Output the [x, y] coordinate of the center of the cell containing the given text.  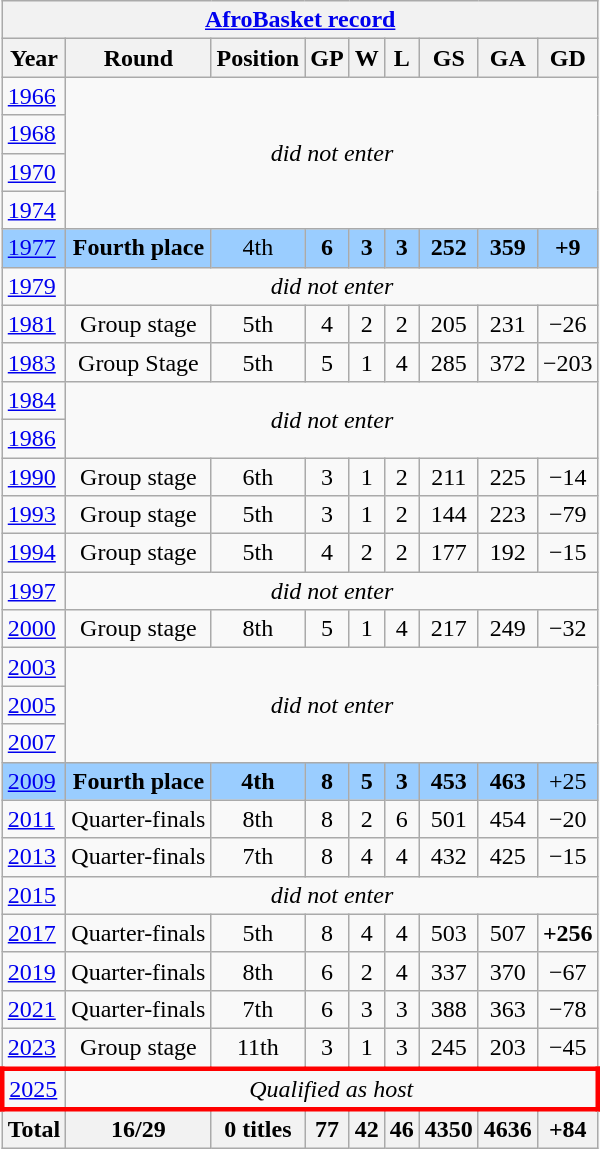
211 [448, 477]
454 [508, 819]
503 [448, 933]
−14 [568, 477]
363 [508, 1009]
11th [258, 1048]
1984 [34, 400]
2000 [34, 629]
2017 [34, 933]
249 [508, 629]
359 [508, 248]
Year [34, 58]
2023 [34, 1048]
+84 [568, 1129]
231 [508, 324]
337 [448, 971]
46 [402, 1129]
Qualified as host [332, 1088]
16/29 [138, 1129]
463 [508, 781]
2011 [34, 819]
−78 [568, 1009]
−32 [568, 629]
1981 [34, 324]
507 [508, 933]
0 titles [258, 1129]
GD [568, 58]
−20 [568, 819]
77 [327, 1129]
205 [448, 324]
2015 [34, 895]
2013 [34, 857]
Position [258, 58]
2003 [34, 667]
1979 [34, 286]
1997 [34, 591]
−67 [568, 971]
L [402, 58]
2021 [34, 1009]
225 [508, 477]
1970 [34, 172]
1977 [34, 248]
245 [448, 1048]
+9 [568, 248]
388 [448, 1009]
6th [258, 477]
2007 [34, 743]
Group Stage [138, 362]
285 [448, 362]
1983 [34, 362]
223 [508, 515]
1994 [34, 553]
4350 [448, 1129]
2005 [34, 705]
GA [508, 58]
42 [366, 1129]
GP [327, 58]
1966 [34, 96]
−45 [568, 1048]
501 [448, 819]
4636 [508, 1129]
−79 [568, 515]
2025 [34, 1088]
432 [448, 857]
2019 [34, 971]
203 [508, 1048]
370 [508, 971]
AfroBasket record [300, 20]
453 [448, 781]
+256 [568, 933]
W [366, 58]
1986 [34, 438]
192 [508, 553]
Round [138, 58]
372 [508, 362]
2009 [34, 781]
1993 [34, 515]
252 [448, 248]
177 [448, 553]
1974 [34, 210]
144 [448, 515]
425 [508, 857]
−203 [568, 362]
GS [448, 58]
1968 [34, 134]
217 [448, 629]
1990 [34, 477]
+25 [568, 781]
−26 [568, 324]
Total [34, 1129]
